Detect which cell encompasses the target text, then output its [x, y] center coordinate. 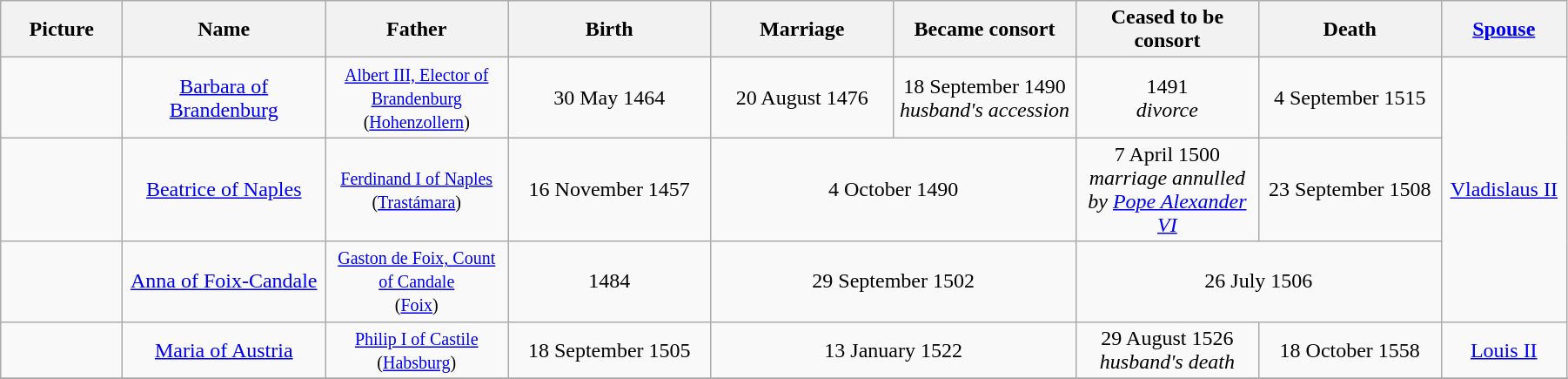
Louis II [1504, 350]
Birth [609, 30]
Marriage [802, 30]
29 August 1526husband's death [1167, 350]
18 October 1558 [1350, 350]
Father [417, 30]
20 August 1476 [802, 98]
16 November 1457 [609, 190]
Albert III, Elector of Brandenburg(Hohenzollern) [417, 98]
Barbara of Brandenburg [224, 98]
Picture [62, 30]
Maria of Austria [224, 350]
4 September 1515 [1350, 98]
Ferdinand I of Naples(Trastámara) [417, 190]
Name [224, 30]
18 September 1505 [609, 350]
18 September 1490husband's accession [985, 98]
Gaston de Foix, Count of Candale(Foix) [417, 281]
1484 [609, 281]
Beatrice of Naples [224, 190]
Philip I of Castile(Habsburg) [417, 350]
Became consort [985, 30]
4 October 1490 [894, 190]
Vladislaus II [1504, 190]
Spouse [1504, 30]
Death [1350, 30]
13 January 1522 [894, 350]
23 September 1508 [1350, 190]
30 May 1464 [609, 98]
26 July 1506 [1258, 281]
Ceased to be consort [1167, 30]
29 September 1502 [894, 281]
7 April 1500marriage annulled by Pope Alexander VI [1167, 190]
Anna of Foix-Candale [224, 281]
1491divorce [1167, 98]
